Return the (X, Y) coordinate for the center point of the cell that contains the specified text.  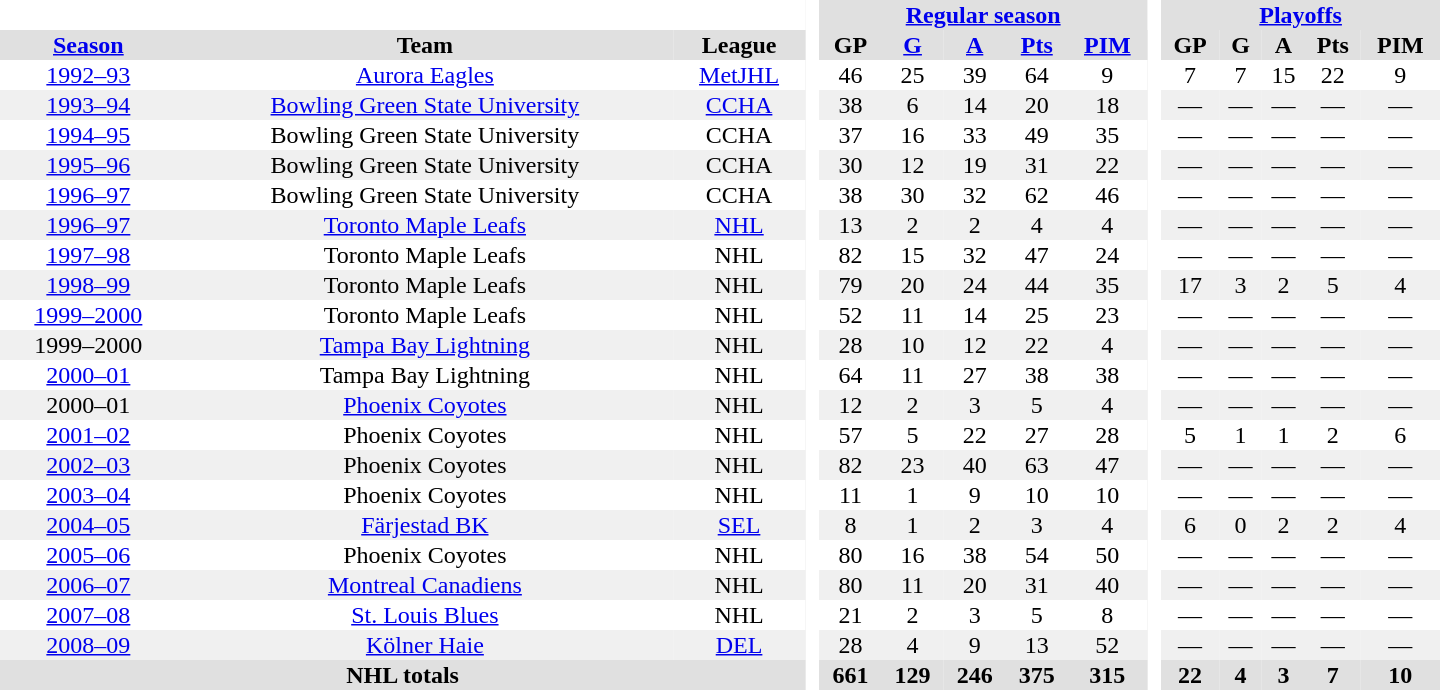
Team (425, 45)
2007–08 (88, 615)
315 (1108, 675)
Season (88, 45)
2008–09 (88, 645)
49 (1037, 135)
2004–05 (88, 525)
1992–93 (88, 75)
19 (975, 165)
SEL (739, 525)
129 (913, 675)
17 (1190, 285)
1998–99 (88, 285)
Montreal Canadiens (425, 585)
63 (1037, 465)
2005–06 (88, 555)
39 (975, 75)
62 (1037, 195)
1995–96 (88, 165)
Färjestad BK (425, 525)
Playoffs (1300, 15)
18 (1108, 105)
Kölner Haie (425, 645)
MetJHL (739, 75)
246 (975, 675)
33 (975, 135)
Regular season (982, 15)
661 (850, 675)
2002–03 (88, 465)
2006–07 (88, 585)
375 (1037, 675)
21 (850, 615)
79 (850, 285)
57 (850, 435)
2001–02 (88, 435)
2003–04 (88, 495)
1993–94 (88, 105)
St. Louis Blues (425, 615)
37 (850, 135)
Aurora Eagles (425, 75)
League (739, 45)
54 (1037, 555)
44 (1037, 285)
1994–95 (88, 135)
0 (1240, 525)
1997–98 (88, 255)
DEL (739, 645)
NHL totals (402, 675)
50 (1108, 555)
